Identify which cell holds the provided text, then report its [X, Y] central coordinate. 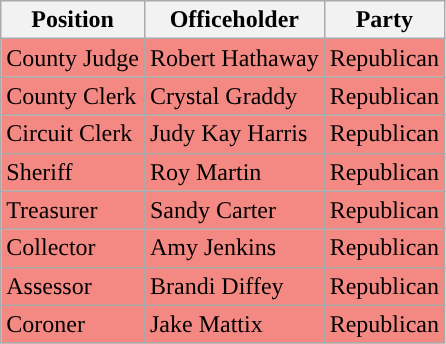
Circuit Clerk [73, 134]
Coroner [73, 324]
Jake Mattix [234, 324]
Amy Jenkins [234, 248]
Sandy Carter [234, 210]
Collector [73, 248]
Position [73, 20]
Sheriff [73, 172]
Crystal Graddy [234, 96]
Treasurer [73, 210]
Officeholder [234, 20]
County Judge [73, 58]
Robert Hathaway [234, 58]
Party [384, 20]
Judy Kay Harris [234, 134]
Roy Martin [234, 172]
Assessor [73, 286]
County Clerk [73, 96]
Brandi Diffey [234, 286]
